Search for the cell housing the specified text and yield its (x, y) center coordinate. 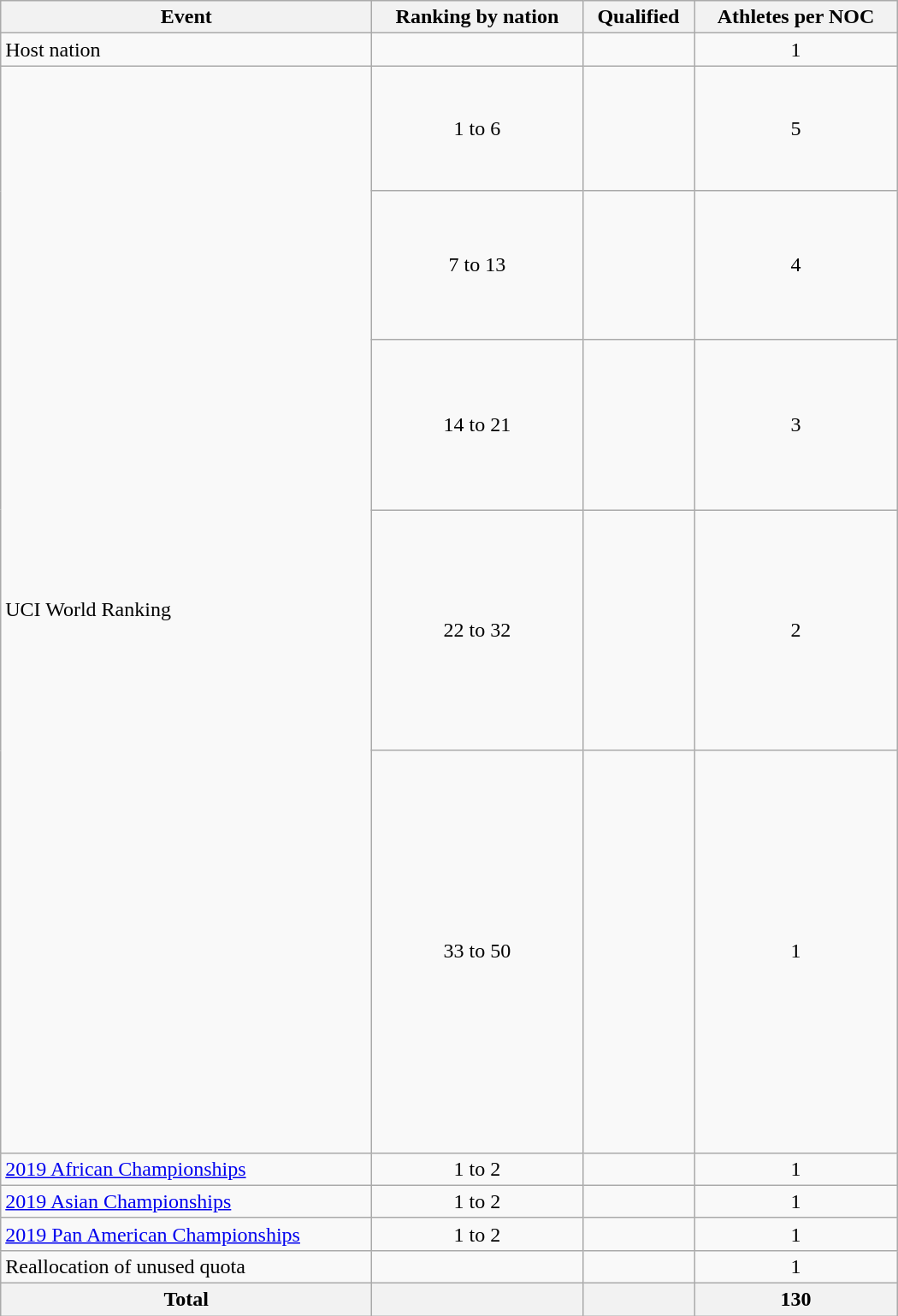
2019 African Championships (186, 1169)
1 to 6 (477, 128)
Ranking by nation (477, 17)
4 (796, 265)
2 (796, 630)
22 to 32 (477, 630)
Athletes per NOC (796, 17)
2019 Asian Championships (186, 1201)
Reallocation of unused quota (186, 1266)
14 to 21 (477, 424)
2019 Pan American Championships (186, 1234)
Total (186, 1299)
130 (796, 1299)
33 to 50 (477, 951)
Qualified (638, 17)
Host nation (186, 50)
5 (796, 128)
UCI World Ranking (186, 609)
7 to 13 (477, 265)
3 (796, 424)
Event (186, 17)
